Scan for the cell matching the given text and deliver its (x, y) coordinate at center. 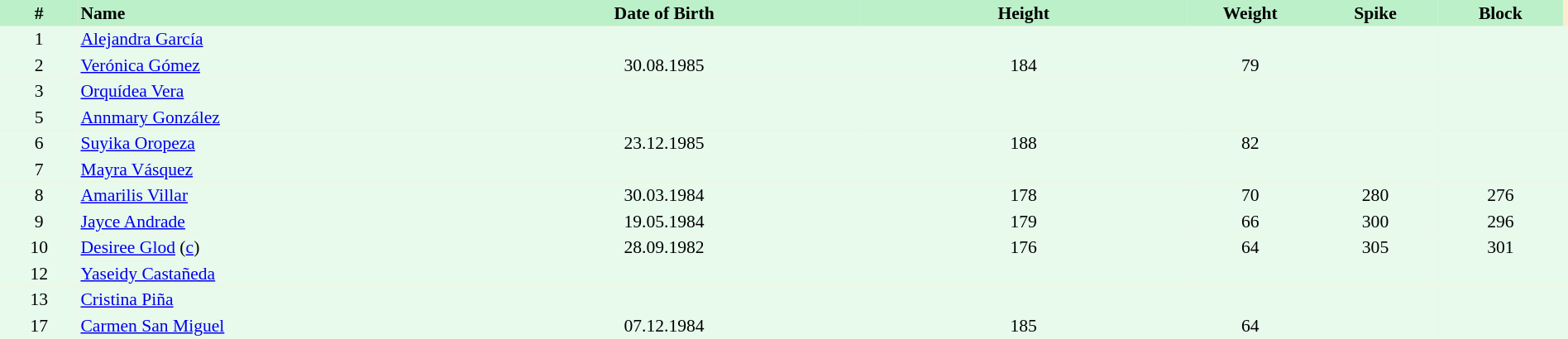
Spike (1374, 13)
Alejandra García (273, 40)
17 (39, 326)
Desiree Glod (c) (273, 248)
70 (1250, 195)
82 (1250, 144)
185 (1024, 326)
Annmary González (273, 117)
184 (1024, 65)
6 (39, 144)
Verónica Gómez (273, 65)
30.03.1984 (664, 195)
8 (39, 195)
19.05.1984 (664, 222)
Name (273, 13)
1 (39, 40)
28.09.1982 (664, 248)
30.08.1985 (664, 65)
Mayra Vásquez (273, 169)
Amarilis Villar (273, 195)
Height (1024, 13)
79 (1250, 65)
Orquídea Vera (273, 91)
Carmen San Miguel (273, 326)
179 (1024, 222)
7 (39, 169)
10 (39, 248)
305 (1374, 248)
276 (1500, 195)
66 (1250, 222)
3 (39, 91)
296 (1500, 222)
Date of Birth (664, 13)
5 (39, 117)
12 (39, 274)
Suyika Oropeza (273, 144)
# (39, 13)
188 (1024, 144)
Block (1500, 13)
300 (1374, 222)
176 (1024, 248)
13 (39, 299)
23.12.1985 (664, 144)
Jayce Andrade (273, 222)
280 (1374, 195)
9 (39, 222)
301 (1500, 248)
2 (39, 65)
Yaseidy Castañeda (273, 274)
Weight (1250, 13)
Cristina Piña (273, 299)
178 (1024, 195)
07.12.1984 (664, 326)
